Output the (X, Y) coordinate of the center of the cell containing the given text.  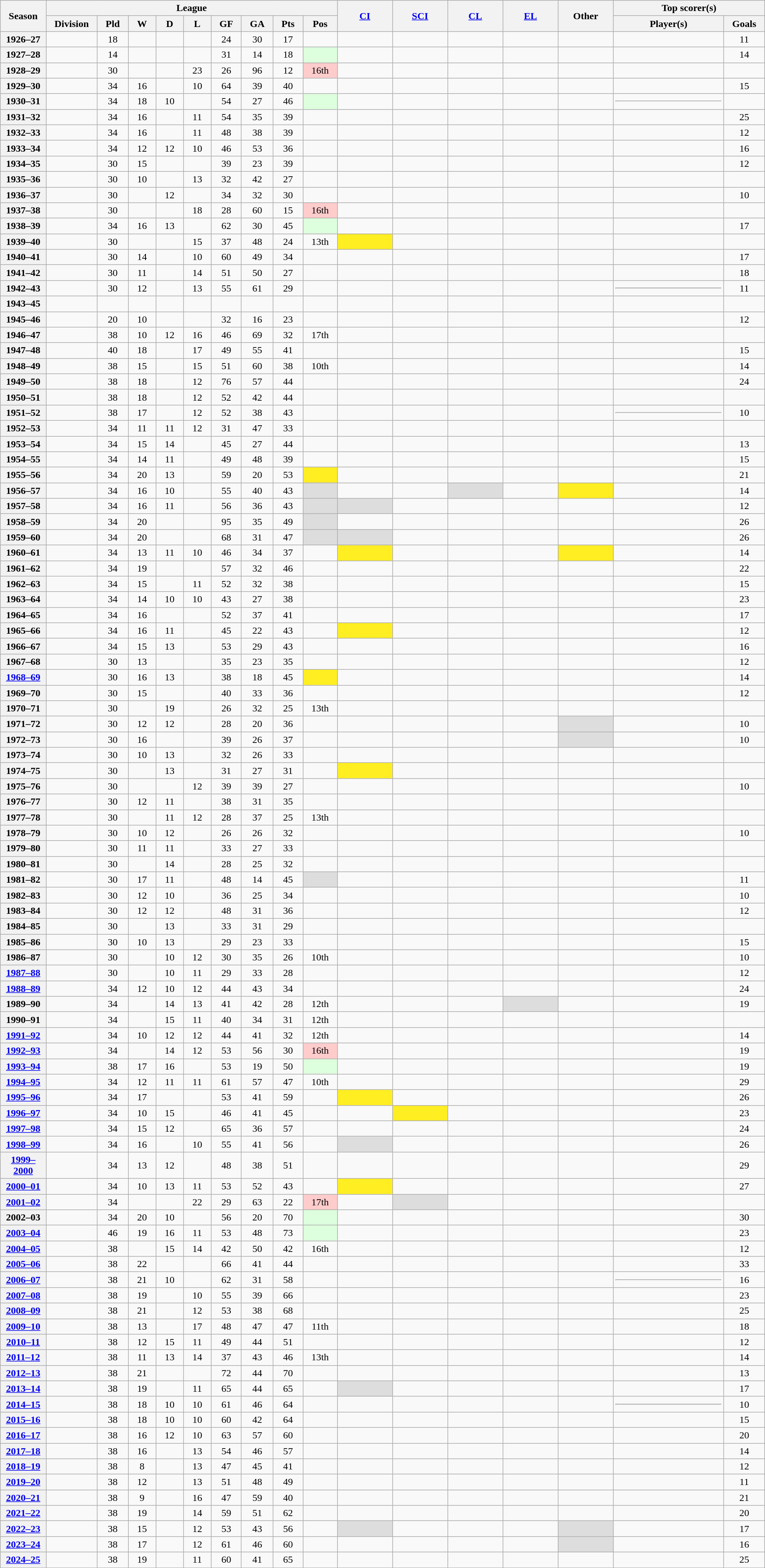
1982–83 (23, 895)
1969–70 (23, 693)
2000–01 (23, 1186)
1955–56 (23, 475)
1927–28 (23, 55)
League (192, 8)
1934–35 (23, 164)
1985–86 (23, 942)
95 (226, 522)
L (197, 24)
Top scorer(s) (689, 8)
2017–18 (23, 1451)
1980–81 (23, 864)
1946–47 (23, 335)
1935–36 (23, 179)
Pos (320, 24)
8 (142, 1467)
1943–45 (23, 304)
1932–33 (23, 132)
1968–69 (23, 677)
2006–07 (23, 1280)
72 (226, 1373)
1993–94 (23, 1066)
1942–43 (23, 288)
1965–66 (23, 630)
2015–16 (23, 1420)
1966–67 (23, 646)
58 (288, 1280)
W (142, 24)
1960–61 (23, 553)
1951–52 (23, 413)
1950–51 (23, 397)
GF (226, 24)
1972–73 (23, 740)
2020–21 (23, 1498)
1977–78 (23, 817)
2005–06 (23, 1264)
1962–63 (23, 584)
CL (475, 16)
2002–03 (23, 1218)
1956–57 (23, 491)
1997–98 (23, 1128)
2024–25 (23, 1560)
1953–54 (23, 444)
96 (257, 70)
1948–49 (23, 366)
2018–19 (23, 1467)
1975–76 (23, 786)
1987–88 (23, 973)
11th (320, 1326)
1933–34 (23, 148)
1959–60 (23, 537)
1961–62 (23, 568)
Player(s) (669, 24)
Division (72, 24)
SCI (420, 16)
CI (365, 16)
1931–32 (23, 117)
Season (23, 16)
Other (586, 16)
1996–97 (23, 1113)
1998–99 (23, 1144)
1973–74 (23, 755)
1995–96 (23, 1097)
1945–46 (23, 319)
1983–84 (23, 911)
1938–39 (23, 226)
1994–95 (23, 1082)
1976–77 (23, 802)
1981–82 (23, 879)
1992–93 (23, 1051)
1941–42 (23, 273)
1928–29 (23, 70)
1957–58 (23, 506)
GA (257, 24)
Pld (113, 24)
9 (142, 1498)
2011–12 (23, 1357)
1986–87 (23, 958)
1949–50 (23, 381)
76 (226, 381)
2008–09 (23, 1311)
1974–75 (23, 771)
1991–92 (23, 1035)
1930–31 (23, 101)
2014–15 (23, 1404)
1979–80 (23, 848)
1937–38 (23, 211)
69 (257, 335)
1989–90 (23, 1004)
2007–08 (23, 1295)
D (170, 24)
2004–05 (23, 1249)
1952–53 (23, 428)
2009–10 (23, 1326)
1971–72 (23, 724)
1954–55 (23, 460)
1929–30 (23, 86)
2023–24 (23, 1544)
73 (288, 1233)
2013–14 (23, 1389)
1958–59 (23, 522)
1984–85 (23, 926)
1936–37 (23, 195)
1988–89 (23, 989)
EL (530, 16)
1990–91 (23, 1020)
1964–65 (23, 615)
2022–23 (23, 1529)
1963–64 (23, 599)
2003–04 (23, 1233)
1978–79 (23, 833)
1999–2000 (23, 1165)
2021–22 (23, 1513)
2019–20 (23, 1482)
2012–13 (23, 1373)
Goals (744, 24)
2001–02 (23, 1202)
1926–27 (23, 39)
1947–48 (23, 350)
1967–68 (23, 662)
1970–71 (23, 709)
Pts (288, 24)
2016–17 (23, 1435)
1940–41 (23, 257)
2010–11 (23, 1342)
1939–40 (23, 242)
